Output the [X, Y] coordinate of the center of the cell containing the given text.  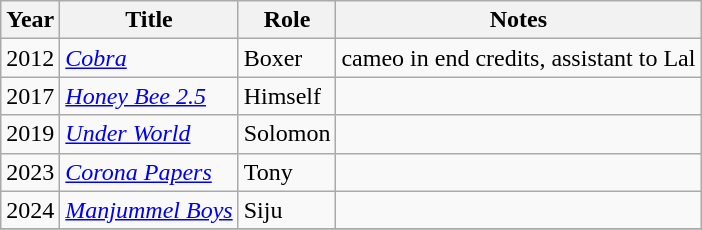
Cobra [149, 58]
2024 [30, 210]
Title [149, 20]
Notes [518, 20]
2012 [30, 58]
2023 [30, 172]
Year [30, 20]
Role [287, 20]
2019 [30, 134]
Boxer [287, 58]
Under World [149, 134]
Manjummel Boys [149, 210]
Siju [287, 210]
Solomon [287, 134]
Honey Bee 2.5 [149, 96]
Tony [287, 172]
2017 [30, 96]
Corona Papers [149, 172]
cameo in end credits, assistant to Lal [518, 58]
Himself [287, 96]
